Scan for the cell matching the given text and deliver its (X, Y) coordinate at center. 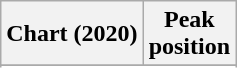
Chart (2020) (72, 34)
Peakposition (189, 34)
